Locate the cell with the specified text and output its [x, y] center coordinate. 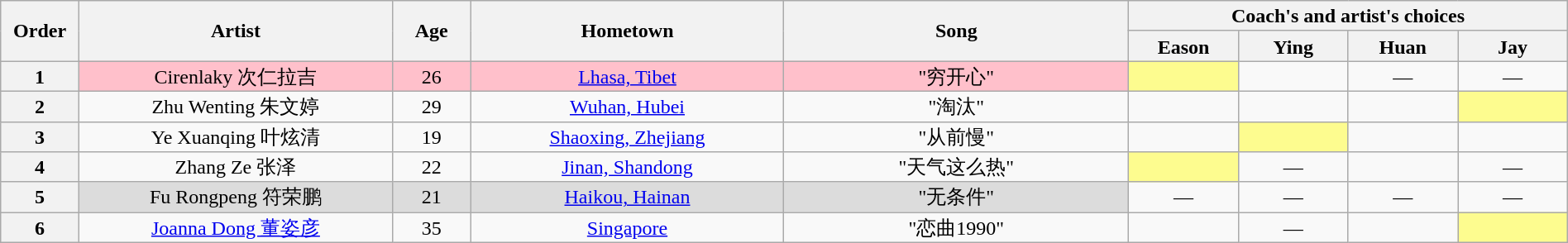
"穷开心" [956, 76]
Song [956, 31]
35 [432, 228]
4 [40, 167]
Lhasa, Tibet [627, 76]
19 [432, 137]
Hometown [627, 31]
"无条件" [956, 197]
Artist [235, 31]
Singapore [627, 228]
"天气这么热" [956, 167]
Eason [1184, 46]
5 [40, 197]
Wuhan, Hubei [627, 106]
21 [432, 197]
29 [432, 106]
Zhu Wenting 朱文婷 [235, 106]
Cirenlaky 次仁拉吉 [235, 76]
Huan [1403, 46]
Jay [1513, 46]
26 [432, 76]
3 [40, 137]
Shaoxing, Zhejiang [627, 137]
Coach's and artist's choices [1348, 17]
Ye Xuanqing 叶炫清 [235, 137]
6 [40, 228]
22 [432, 167]
Age [432, 31]
Order [40, 31]
Joanna Dong 董姿彦 [235, 228]
Zhang Ze 张泽 [235, 167]
Haikou, Hainan [627, 197]
Jinan, Shandong [627, 167]
"淘汰" [956, 106]
1 [40, 76]
"从前慢" [956, 137]
"恋曲1990" [956, 228]
Fu Rongpeng 符荣鹏 [235, 197]
Ying [1293, 46]
2 [40, 106]
